Detect which cell encompasses the target text, then output its [x, y] center coordinate. 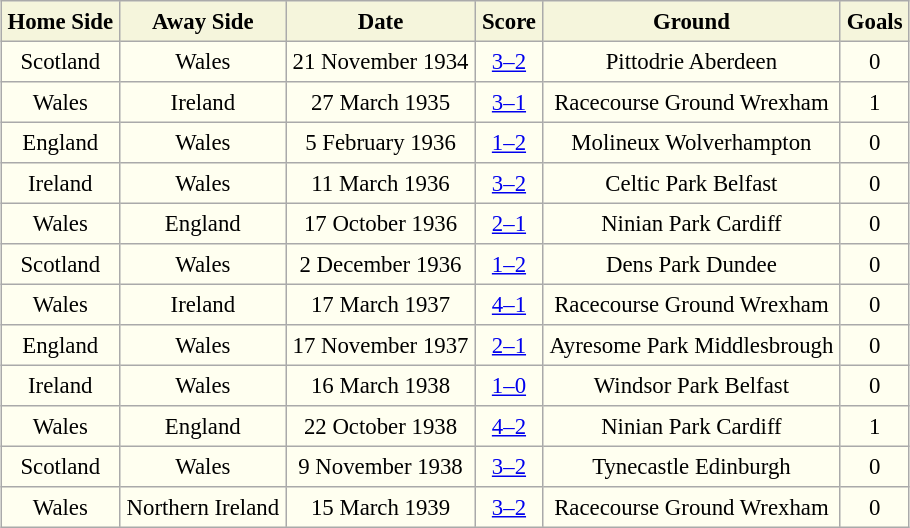
1–0 [509, 385]
17 November 1937 [380, 345]
Score [509, 21]
3–1 [509, 102]
4–2 [509, 426]
Windsor Park Belfast [692, 385]
Home Side [60, 21]
Tynecastle Edinburgh [692, 466]
Ayresome Park Middlesbrough [692, 345]
Goals [874, 21]
2 December 1936 [380, 264]
16 March 1938 [380, 385]
Date [380, 21]
4–1 [509, 304]
5 February 1936 [380, 142]
27 March 1935 [380, 102]
22 October 1938 [380, 426]
Celtic Park Belfast [692, 183]
Ground [692, 21]
Away Side [203, 21]
17 October 1936 [380, 223]
15 March 1939 [380, 507]
Dens Park Dundee [692, 264]
9 November 1938 [380, 466]
11 March 1936 [380, 183]
21 November 1934 [380, 61]
17 March 1937 [380, 304]
Northern Ireland [203, 507]
Molineux Wolverhampton [692, 142]
Pittodrie Aberdeen [692, 61]
